Identify which cell holds the provided text, then report its [x, y] central coordinate. 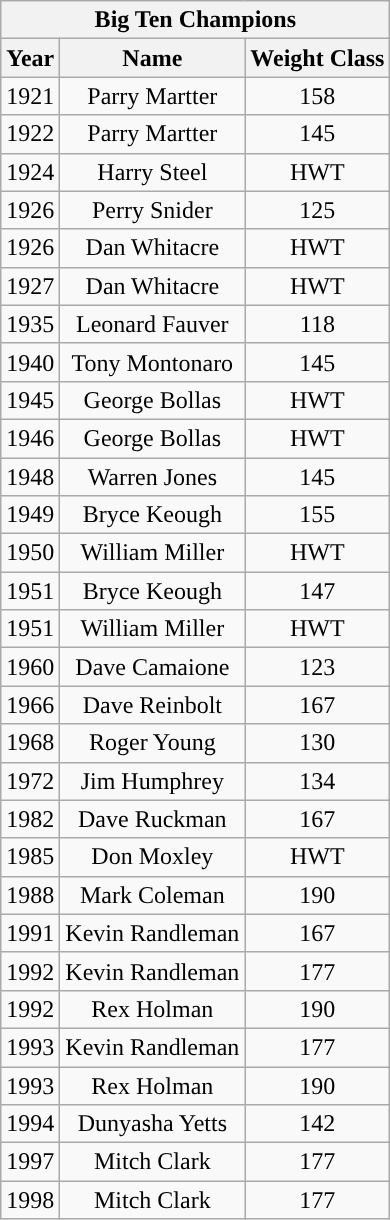
Tony Montonaro [152, 362]
1927 [30, 286]
Perry Snider [152, 210]
1935 [30, 324]
Jim Humphrey [152, 781]
Weight Class [318, 58]
1948 [30, 477]
1985 [30, 857]
Mark Coleman [152, 895]
130 [318, 743]
1950 [30, 553]
1940 [30, 362]
Dave Ruckman [152, 819]
147 [318, 591]
1982 [30, 819]
1994 [30, 1124]
1988 [30, 895]
1924 [30, 172]
155 [318, 515]
1966 [30, 705]
1946 [30, 438]
1945 [30, 400]
1998 [30, 1200]
Dave Reinbolt [152, 705]
Don Moxley [152, 857]
Big Ten Champions [196, 20]
Warren Jones [152, 477]
1949 [30, 515]
142 [318, 1124]
123 [318, 667]
Name [152, 58]
1991 [30, 933]
Dunyasha Yetts [152, 1124]
Harry Steel [152, 172]
1997 [30, 1162]
1968 [30, 743]
Year [30, 58]
125 [318, 210]
Dave Camaione [152, 667]
1922 [30, 134]
134 [318, 781]
118 [318, 324]
1960 [30, 667]
1972 [30, 781]
158 [318, 96]
Leonard Fauver [152, 324]
1921 [30, 96]
Roger Young [152, 743]
